From the cell containing the given text, extract its center point as [X, Y] coordinate. 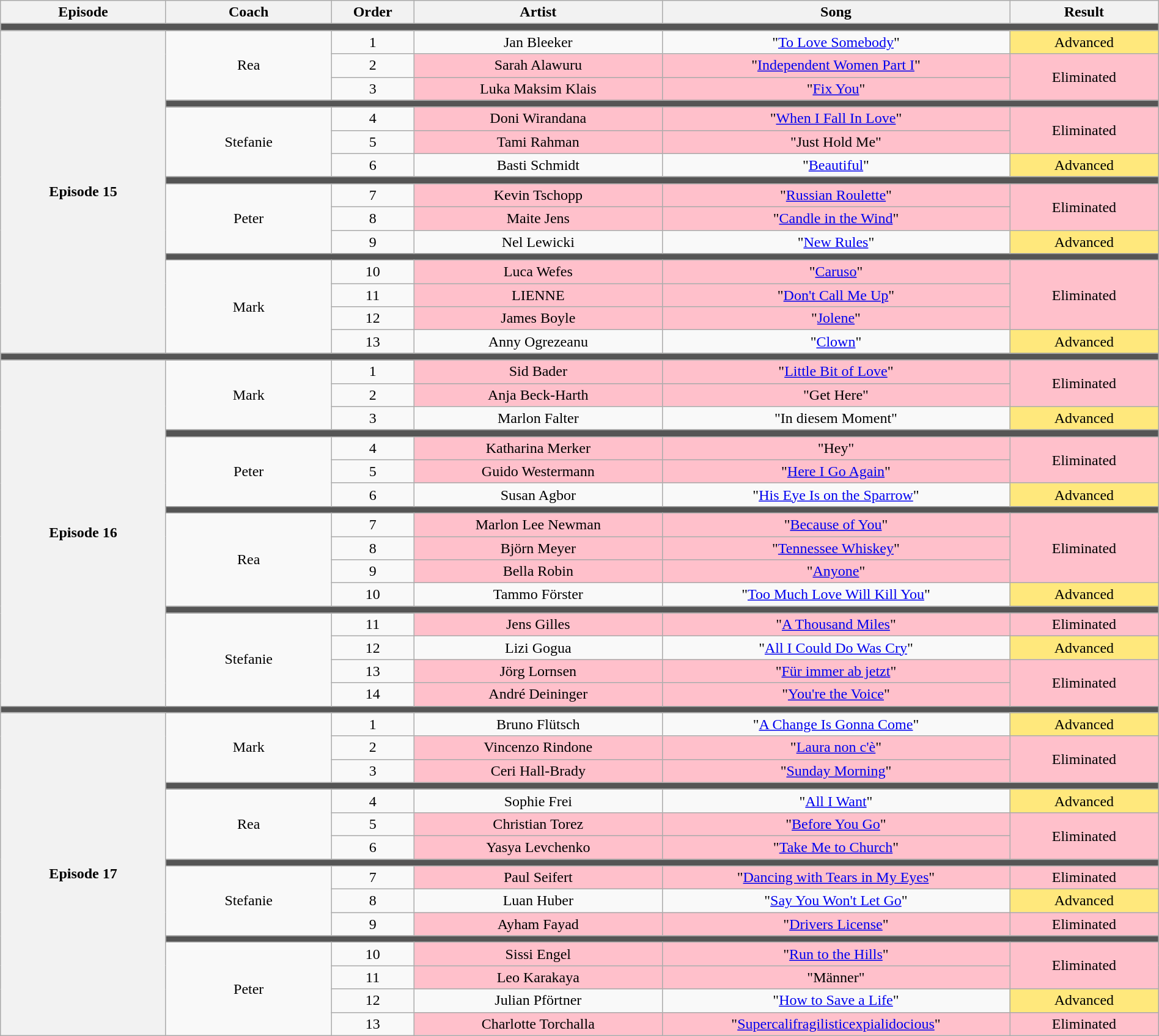
"New Rules" [836, 241]
"Caruso" [836, 272]
"Get Here" [836, 395]
"Candle in the Wind" [836, 218]
"Here I Go Again" [836, 471]
"Tennessee Whiskey" [836, 548]
Result [1084, 12]
"All I Could Do Was Cry" [836, 648]
James Boyle [538, 318]
Ceri Hall-Brady [538, 771]
"Too Much Love Will Kill You" [836, 595]
Maite Jens [538, 218]
Sid Bader [538, 372]
"Just Hold Me" [836, 142]
Coach [248, 12]
Sissi Engel [538, 954]
LIENNE [538, 295]
Tammo Förster [538, 595]
Bruno Flütsch [538, 724]
Guido Westermann [538, 471]
"Independent Women Part I" [836, 65]
"You're the Voice" [836, 694]
Luka Maksim Klais [538, 89]
"Russian Roulette" [836, 195]
Basti Schmidt [538, 165]
Episode 17 [83, 874]
"To Love Somebody" [836, 42]
"His Eye Is on the Sparrow" [836, 494]
Episode 15 [83, 192]
"Before You Go" [836, 824]
Lizi Gogua [538, 648]
"A Thousand Miles" [836, 625]
Jan Bleeker [538, 42]
Artist [538, 12]
"How to Save a Life" [836, 1001]
Leo Karakaya [538, 977]
"Sunday Morning" [836, 771]
Susan Agbor [538, 494]
Kevin Tschopp [538, 195]
Episode 16 [83, 533]
Tami Rahman [538, 142]
Katharina Merker [538, 448]
André Deininger [538, 694]
Episode [83, 12]
Björn Meyer [538, 548]
Doni Wirandana [538, 119]
Jörg Lornsen [538, 671]
Sophie Frei [538, 801]
Christian Torez [538, 824]
Paul Seifert [538, 878]
Julian Pförtner [538, 1001]
Marlon Lee Newman [538, 524]
Vincenzo Rindone [538, 748]
"Don't Call Me Up" [836, 295]
"Supercalifragilisticexpialidocious" [836, 1024]
"Jolene" [836, 318]
Ayham Fayad [538, 924]
Sarah Alawuru [538, 65]
Order [373, 12]
Yasya Levchenko [538, 847]
Anja Beck-Harth [538, 395]
Nel Lewicki [538, 241]
"All I Want" [836, 801]
"Hey" [836, 448]
"Dancing with Tears in My Eyes" [836, 878]
Charlotte Torchalla [538, 1024]
14 [373, 694]
"Little Bit of Love" [836, 372]
Song [836, 12]
"Take Me to Church" [836, 847]
"Für immer ab jetzt" [836, 671]
"Laura non c'è" [836, 748]
Luan Huber [538, 901]
Bella Robin [538, 571]
"Beautiful" [836, 165]
Jens Gilles [538, 625]
Anny Ogrezeanu [538, 342]
"When I Fall In Love" [836, 119]
"Anyone" [836, 571]
"Run to the Hills" [836, 954]
"A Change Is Gonna Come" [836, 724]
"Clown" [836, 342]
"Because of You" [836, 524]
"Say You Won't Let Go" [836, 901]
"Fix You" [836, 89]
Marlon Falter [538, 418]
"Männer" [836, 977]
"Drivers License" [836, 924]
"In diesem Moment" [836, 418]
Luca Wefes [538, 272]
